Scan for the cell matching the given text and deliver its [X, Y] coordinate at center. 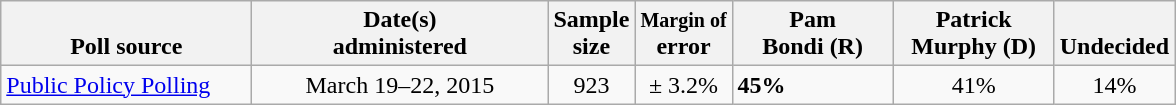
41% [974, 85]
± 3.2% [684, 85]
45% [812, 85]
Undecided [1114, 34]
PamBondi (R) [812, 34]
14% [1114, 85]
Date(s)administered [400, 34]
Margin oferror [684, 34]
Samplesize [592, 34]
Public Policy Polling [126, 85]
March 19–22, 2015 [400, 85]
PatrickMurphy (D) [974, 34]
923 [592, 85]
Poll source [126, 34]
